Provide the [x, y] coordinate of the cell's center where the given text is located.  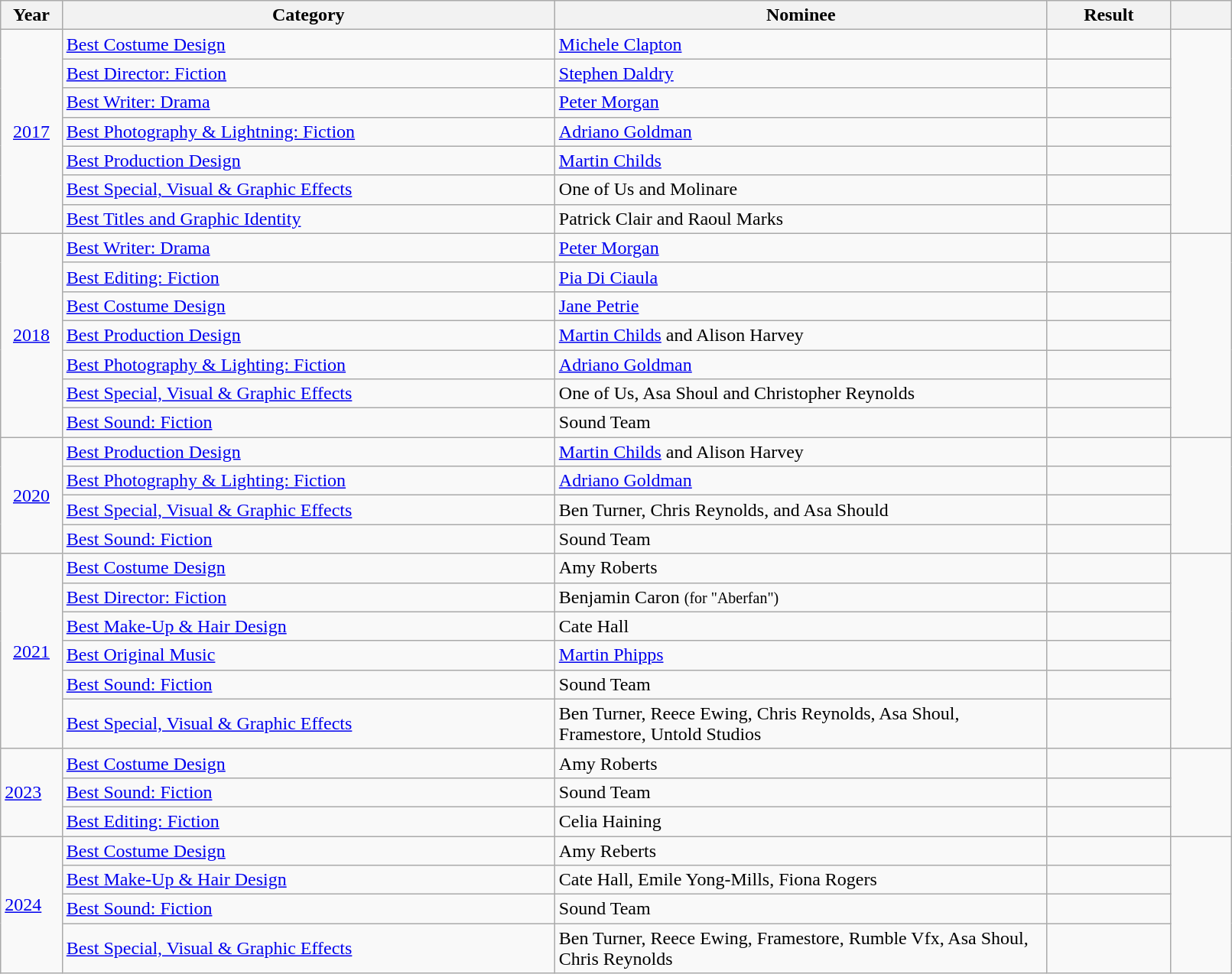
Best Original Music [308, 655]
Cate Hall, Emile Yong-Mills, Fiona Rogers [801, 880]
Martin Phipps [801, 655]
Ben Turner, Reece Ewing, Chris Reynolds, Asa Shoul, Framestore, Untold Studios [801, 723]
2024 [31, 905]
Result [1109, 15]
Ben Turner, Reece Ewing, Framestore, Rumble Vfx, Asa Shoul, Chris Reynolds [801, 948]
Stephen Daldry [801, 73]
Best Photography & Lightning: Fiction [308, 131]
2021 [31, 651]
2017 [31, 131]
Michele Clapton [801, 44]
Ben Turner, Chris Reynolds, and Asa Should [801, 510]
One of Us and Molinare [801, 190]
Year [31, 15]
2023 [31, 792]
Martin Childs [801, 161]
Category [308, 15]
Jane Petrie [801, 306]
One of Us, Asa Shoul and Christopher Reynolds [801, 394]
2018 [31, 335]
Pia Di Ciaula [801, 277]
Benjamin Caron (for "Aberfan") [801, 597]
Best Titles and Graphic Identity [308, 219]
2020 [31, 495]
Cate Hall [801, 626]
Celia Haining [801, 821]
Amy Reberts [801, 851]
Nominee [801, 15]
Patrick Clair and Raoul Marks [801, 219]
